Capture the cell that displays the provided text and extract its (x, y) central coordinate. 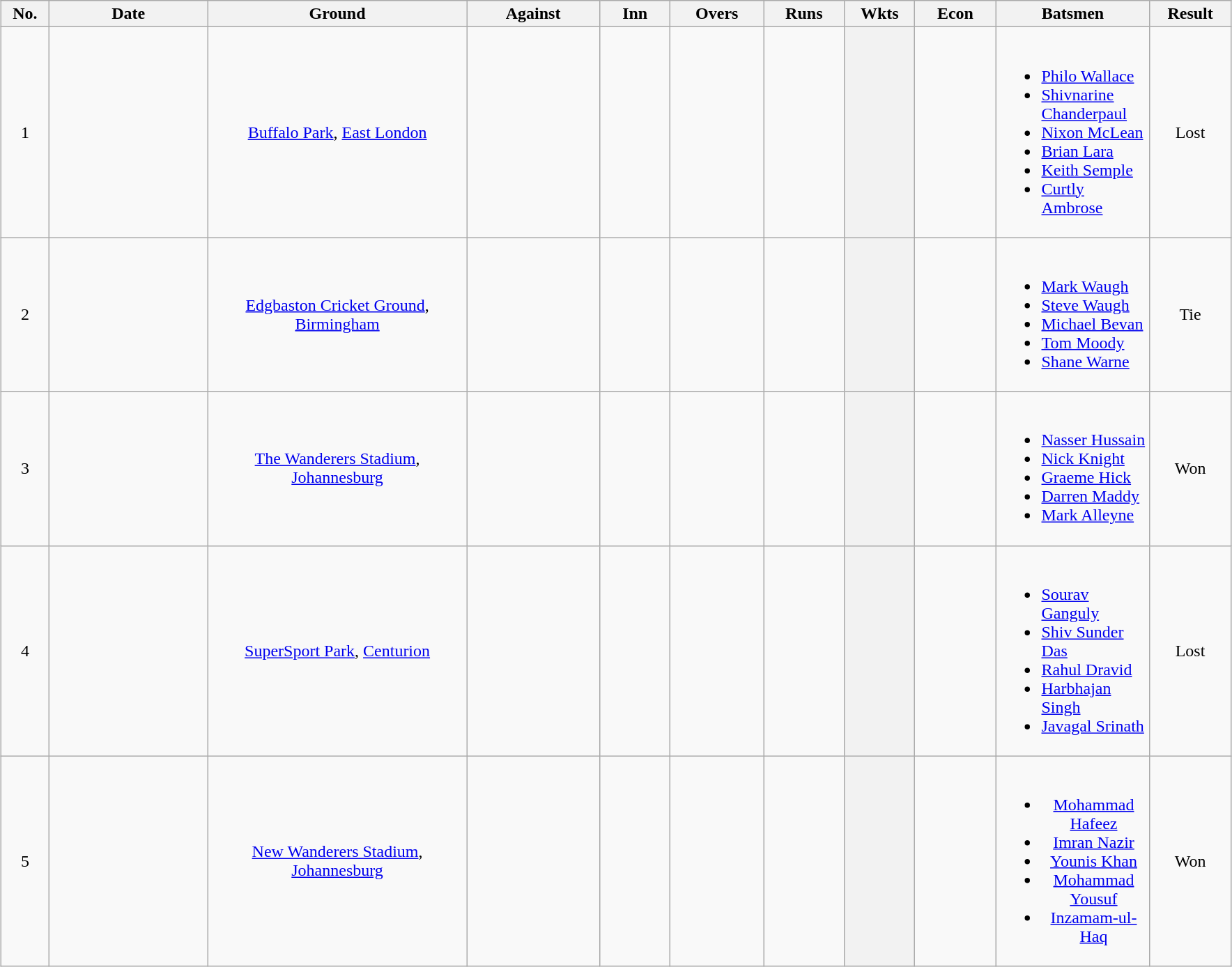
Against (534, 14)
New Wanderers Stadium, Johannesburg (337, 861)
Inn (636, 14)
Nasser HussainNick KnightGraeme HickDarren MaddyMark Alleyne (1073, 468)
Runs (804, 14)
Wkts (879, 14)
1 (25, 132)
Philo WallaceShivnarine ChanderpaulNixon McLeanBrian LaraKeith SempleCurtly Ambrose (1073, 132)
Ground (337, 14)
Date (128, 14)
3 (25, 468)
Overs (717, 14)
Batsmen (1073, 14)
SuperSport Park, Centurion (337, 651)
Tie (1190, 315)
No. (25, 14)
The Wanderers Stadium, Johannesburg (337, 468)
Edgbaston Cricket Ground, Birmingham (337, 315)
Result (1190, 14)
Buffalo Park, East London (337, 132)
Sourav GangulyShiv Sunder DasRahul DravidHarbhajan SinghJavagal Srinath (1073, 651)
Mohammad HafeezImran NazirYounis KhanMohammad YousufInzamam-ul-Haq (1073, 861)
Econ (955, 14)
5 (25, 861)
2 (25, 315)
Mark WaughSteve WaughMichael BevanTom MoodyShane Warne (1073, 315)
4 (25, 651)
